Provide the [x, y] coordinate of the cell's center where the given text is located.  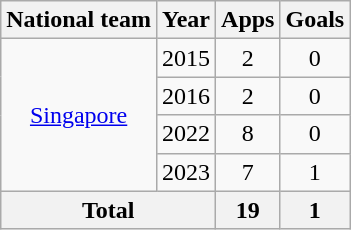
2022 [186, 134]
8 [248, 134]
7 [248, 172]
Year [186, 20]
Goals [315, 20]
19 [248, 210]
2015 [186, 58]
National team [79, 20]
2023 [186, 172]
Total [108, 210]
Singapore [79, 115]
Apps [248, 20]
2016 [186, 96]
